Output the [x, y] coordinate of the center of the cell containing the given text.  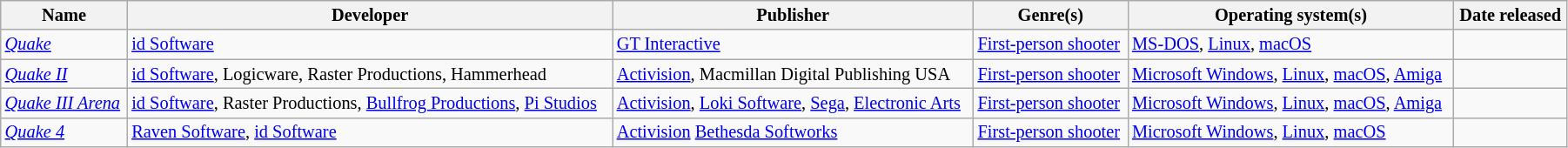
Name [64, 15]
MS-DOS, Linux, macOS [1291, 44]
id Software [370, 44]
Activision Bethesda Softworks [794, 132]
Publisher [794, 15]
Quake II [64, 74]
Quake 4 [64, 132]
Genre(s) [1051, 15]
Activision, Macmillan Digital Publishing USA [794, 74]
Microsoft Windows, Linux, macOS [1291, 132]
Operating system(s) [1291, 15]
id Software, Raster Productions, Bullfrog Productions, Pi Studios [370, 103]
Raven Software, id Software [370, 132]
Quake III Arena [64, 103]
Date released [1511, 15]
Quake [64, 44]
Activision, Loki Software, Sega, Electronic Arts [794, 103]
Developer [370, 15]
id Software, Logicware, Raster Productions, Hammerhead [370, 74]
GT Interactive [794, 44]
